Scan for the cell matching the given text and deliver its [X, Y] coordinate at center. 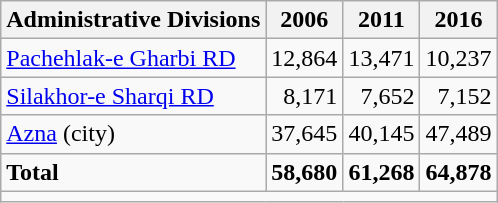
64,878 [458, 172]
61,268 [382, 172]
Silakhor-e Sharqi RD [134, 96]
2011 [382, 20]
7,152 [458, 96]
Pachehlak-e Gharbi RD [134, 58]
2016 [458, 20]
Azna (city) [134, 134]
12,864 [304, 58]
2006 [304, 20]
47,489 [458, 134]
7,652 [382, 96]
13,471 [382, 58]
10,237 [458, 58]
40,145 [382, 134]
Total [134, 172]
37,645 [304, 134]
8,171 [304, 96]
58,680 [304, 172]
Administrative Divisions [134, 20]
